Search for the cell housing the specified text and yield its [x, y] center coordinate. 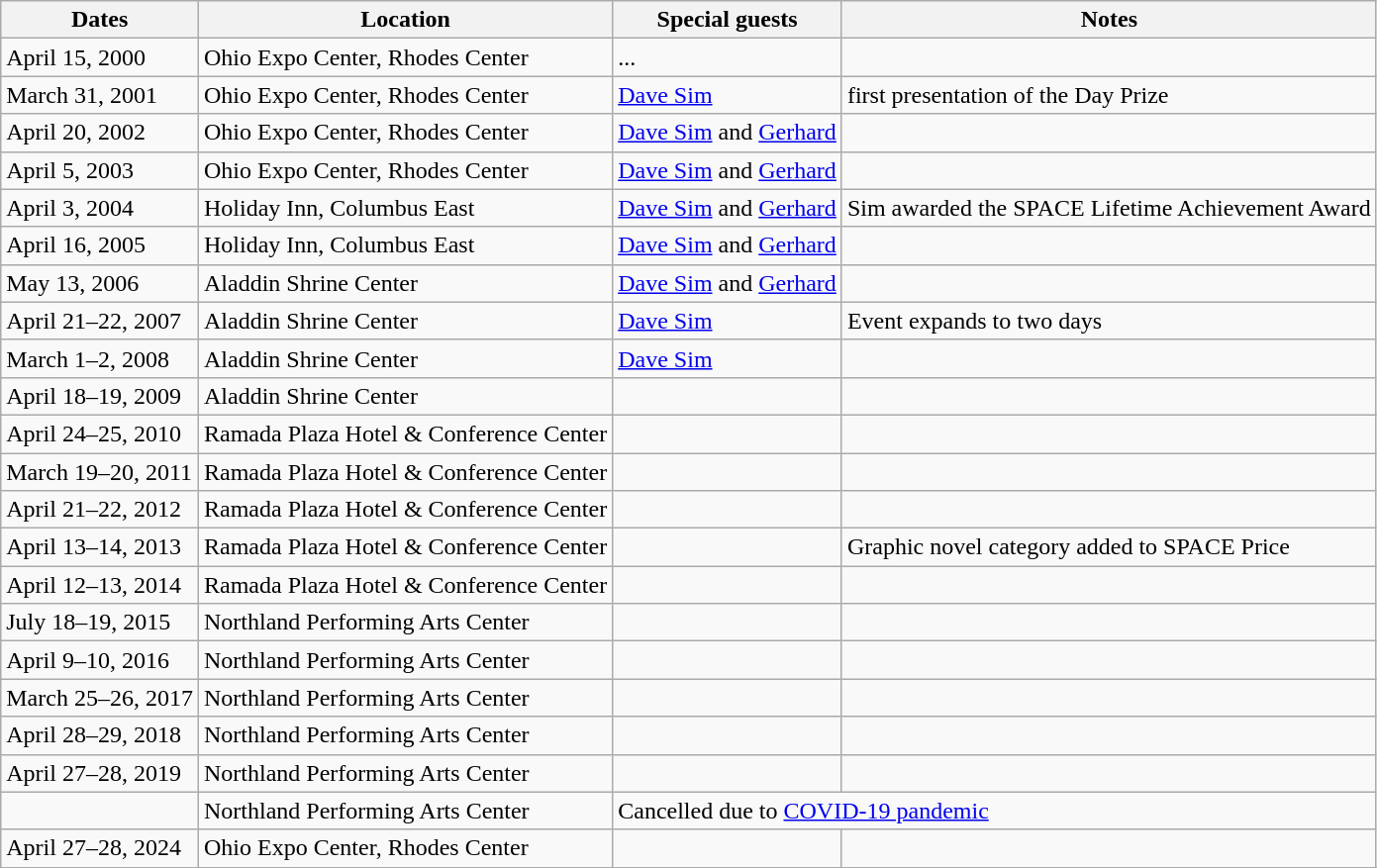
April 27–28, 2024 [100, 848]
March 1–2, 2008 [100, 358]
April 9–10, 2016 [100, 660]
... [728, 57]
April 3, 2004 [100, 208]
April 12–13, 2014 [100, 585]
March 25–26, 2017 [100, 698]
April 21–22, 2007 [100, 321]
Graphic novel category added to SPACE Price [1109, 547]
April 20, 2002 [100, 133]
April 16, 2005 [100, 245]
Cancelled due to COVID-19 pandemic [995, 811]
Dates [100, 20]
first presentation of the Day Prize [1109, 95]
April 18–19, 2009 [100, 396]
March 19–20, 2011 [100, 472]
Event expands to two days [1109, 321]
April 5, 2003 [100, 170]
April 27–28, 2019 [100, 773]
April 24–25, 2010 [100, 434]
April 21–22, 2012 [100, 510]
March 31, 2001 [100, 95]
April 13–14, 2013 [100, 547]
Special guests [728, 20]
April 28–29, 2018 [100, 735]
May 13, 2006 [100, 283]
Notes [1109, 20]
Location [405, 20]
April 15, 2000 [100, 57]
Sim awarded the SPACE Lifetime Achievement Award [1109, 208]
July 18–19, 2015 [100, 623]
